Detect which cell encompasses the target text, then output its (x, y) center coordinate. 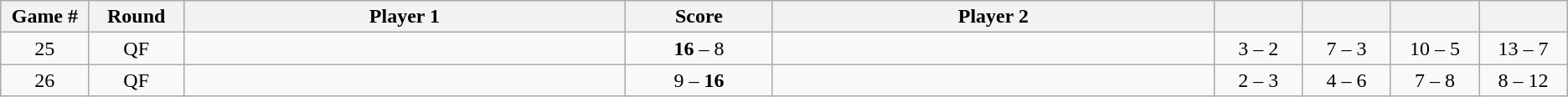
Player 2 (993, 17)
13 – 7 (1524, 48)
7 – 3 (1347, 48)
16 – 8 (699, 48)
Game # (45, 17)
26 (45, 80)
2 – 3 (1258, 80)
10 – 5 (1434, 48)
Score (699, 17)
8 – 12 (1524, 80)
9 – 16 (699, 80)
7 – 8 (1434, 80)
Player 1 (404, 17)
25 (45, 48)
3 – 2 (1258, 48)
Round (136, 17)
4 – 6 (1347, 80)
